From the cell containing the given text, extract its center point as (x, y) coordinate. 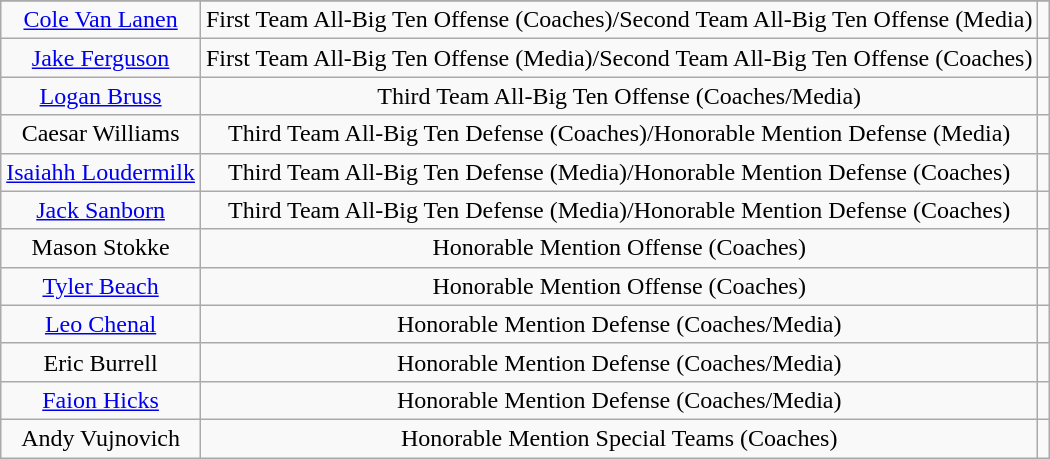
Mason Stokke (101, 248)
Isaiahh Loudermilk (101, 172)
First Team All-Big Ten Offense (Media)/Second Team All-Big Ten Offense (Coaches) (619, 58)
Jack Sanborn (101, 210)
Leo Chenal (101, 324)
First Team All-Big Ten Offense (Coaches)/Second Team All-Big Ten Offense (Media) (619, 20)
Third Team All-Big Ten Defense (Coaches)/Honorable Mention Defense (Media) (619, 134)
Logan Bruss (101, 96)
Eric Burrell (101, 362)
Honorable Mention Special Teams (Coaches) (619, 438)
Jake Ferguson (101, 58)
Faion Hicks (101, 400)
Third Team All-Big Ten Offense (Coaches/Media) (619, 96)
Cole Van Lanen (101, 20)
Tyler Beach (101, 286)
Caesar Williams (101, 134)
Andy Vujnovich (101, 438)
